Capture the cell that displays the provided text and extract its (X, Y) central coordinate. 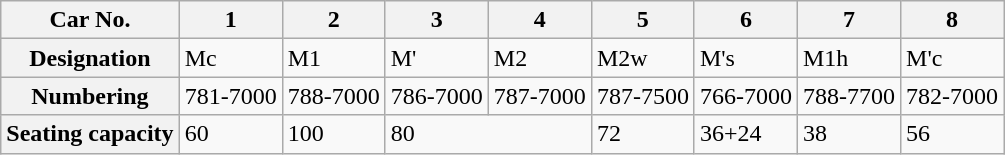
781-7000 (230, 96)
Car No. (90, 20)
Seating capacity (90, 134)
3 (436, 20)
787-7500 (642, 96)
M' (436, 58)
M1h (848, 58)
M2w (642, 58)
787-7000 (540, 96)
6 (746, 20)
8 (952, 20)
782-7000 (952, 96)
5 (642, 20)
36+24 (746, 134)
4 (540, 20)
786-7000 (436, 96)
1 (230, 20)
72 (642, 134)
M's (746, 58)
766-7000 (746, 96)
788-7700 (848, 96)
60 (230, 134)
Designation (90, 58)
2 (334, 20)
100 (334, 134)
56 (952, 134)
Mc (230, 58)
M2 (540, 58)
M1 (334, 58)
38 (848, 134)
Numbering (90, 96)
788-7000 (334, 96)
7 (848, 20)
M'c (952, 58)
80 (488, 134)
